Search for the cell housing the specified text and yield its (x, y) center coordinate. 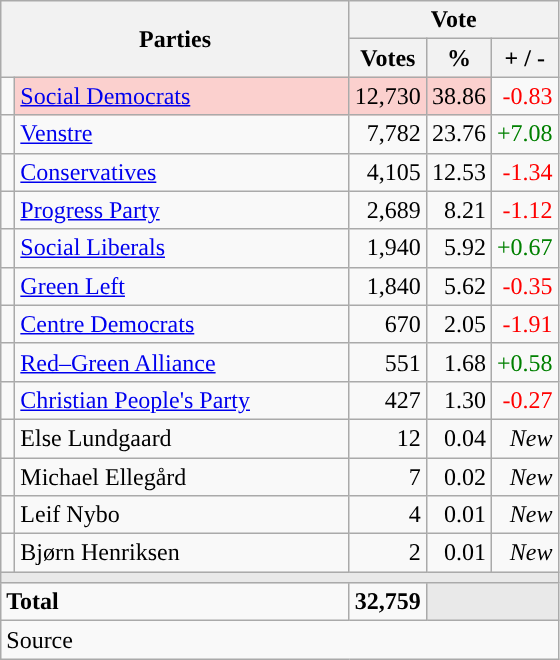
Michael Ellegård (182, 477)
12 (388, 438)
Venstre (182, 134)
Christian People's Party (182, 400)
+ / - (524, 58)
-0.83 (524, 96)
8.21 (458, 210)
551 (388, 362)
Leif Nybo (182, 515)
Social Liberals (182, 248)
2.05 (458, 324)
-1.34 (524, 172)
1,940 (388, 248)
Conservatives (182, 172)
+0.67 (524, 248)
Bjørn Henriksen (182, 553)
7 (388, 477)
% (458, 58)
1.30 (458, 400)
2,689 (388, 210)
-1.12 (524, 210)
Source (280, 640)
12,730 (388, 96)
5.62 (458, 286)
Parties (176, 39)
Green Left (182, 286)
2 (388, 553)
427 (388, 400)
Votes (388, 58)
Centre Democrats (182, 324)
Red–Green Alliance (182, 362)
4 (388, 515)
12.53 (458, 172)
+0.58 (524, 362)
1,840 (388, 286)
38.86 (458, 96)
23.76 (458, 134)
7,782 (388, 134)
Progress Party (182, 210)
0.02 (458, 477)
0.04 (458, 438)
1.68 (458, 362)
-0.35 (524, 286)
+7.08 (524, 134)
32,759 (388, 602)
670 (388, 324)
-0.27 (524, 400)
5.92 (458, 248)
4,105 (388, 172)
-1.91 (524, 324)
Social Democrats (182, 96)
Total (176, 602)
Else Lundgaard (182, 438)
Vote (454, 20)
